Provide the [x, y] coordinate of the cell's center where the given text is located.  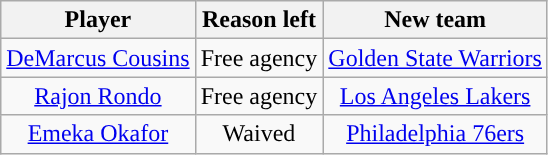
Reason left [259, 20]
DeMarcus Cousins [98, 58]
Player [98, 20]
Waived [259, 134]
Philadelphia 76ers [436, 134]
Rajon Rondo [98, 96]
Emeka Okafor [98, 134]
Los Angeles Lakers [436, 96]
Golden State Warriors [436, 58]
New team [436, 20]
